Find where the given text appears and provide that cell's center as [x, y] coordinate. 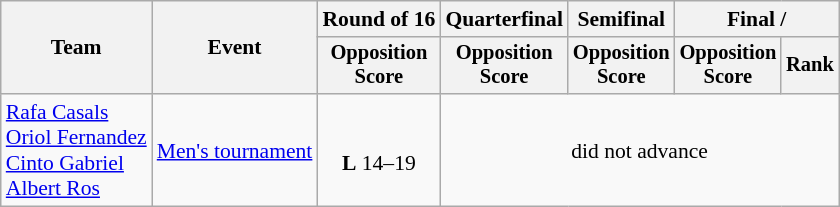
Semifinal [622, 19]
Men's tournament [235, 150]
Rank [810, 66]
Team [76, 48]
L 14–19 [378, 150]
Rafa CasalsOriol FernandezCinto GabrielAlbert Ros [76, 150]
Round of 16 [378, 19]
did not advance [639, 150]
Quarterfinal [504, 19]
Event [235, 48]
Final / [757, 19]
